Scan for the cell matching the given text and deliver its (x, y) coordinate at center. 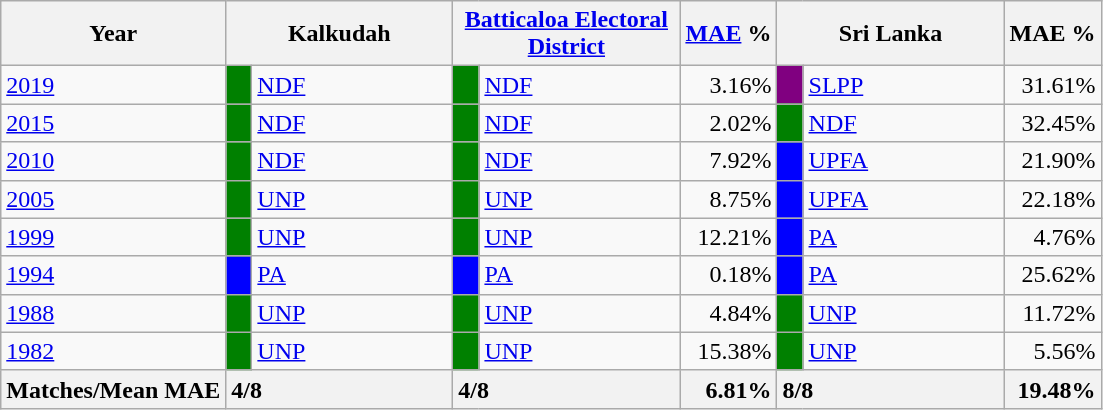
32.45% (1052, 123)
15.38% (728, 351)
19.48% (1052, 389)
11.72% (1052, 313)
4.84% (728, 313)
1982 (114, 351)
1994 (114, 275)
4.76% (1052, 237)
7.92% (728, 161)
31.61% (1052, 85)
1999 (114, 237)
Sri Lanka (890, 34)
1988 (114, 313)
12.21% (728, 237)
2010 (114, 161)
5.56% (1052, 351)
8/8 (890, 389)
22.18% (1052, 199)
Year (114, 34)
Matches/Mean MAE (114, 389)
SLPP (904, 85)
2.02% (728, 123)
Batticaloa Electoral District (566, 34)
8.75% (728, 199)
21.90% (1052, 161)
6.81% (728, 389)
2015 (114, 123)
0.18% (728, 275)
2005 (114, 199)
25.62% (1052, 275)
Kalkudah (340, 34)
3.16% (728, 85)
2019 (114, 85)
